Scan for the cell matching the given text and deliver its [x, y] coordinate at center. 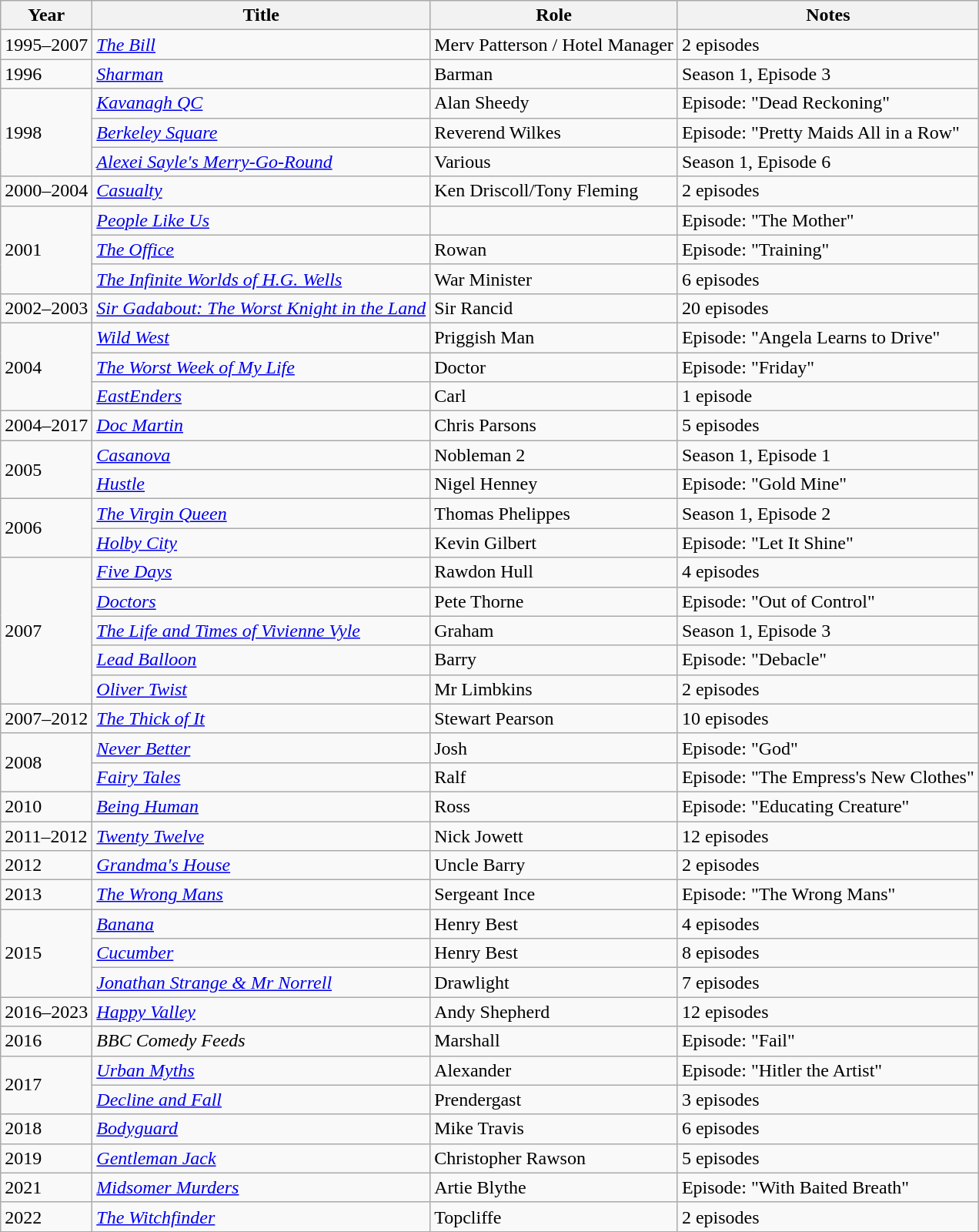
Barry [554, 660]
Priggish Man [554, 337]
Lead Balloon [262, 660]
Year [46, 15]
Episode: "The Empress's New Clothes" [828, 777]
Role [554, 15]
Episode: "With Baited Breath" [828, 1187]
2007 [46, 631]
Doctors [262, 601]
Prendergast [554, 1100]
Kevin Gilbert [554, 543]
Chris Parsons [554, 426]
The Witchfinder [262, 1217]
Episode: "Gold Mine" [828, 484]
3 episodes [828, 1100]
Episode: "Angela Learns to Drive" [828, 337]
Urban Myths [262, 1070]
Merv Patterson / Hotel Manager [554, 45]
Episode: "Out of Control" [828, 601]
Berkeley Square [262, 132]
Episode: "The Mother" [828, 220]
Sharman [262, 74]
2010 [46, 806]
10 episodes [828, 718]
Artie Blythe [554, 1187]
Never Better [262, 748]
Season 1, Episode 6 [828, 162]
Kavanagh QC [262, 103]
Being Human [262, 806]
Doctor [554, 367]
Casualty [262, 191]
Nick Jowett [554, 835]
Decline and Fall [262, 1100]
Drawlight [554, 983]
Mr Limbkins [554, 689]
Episode: "Training" [828, 249]
2022 [46, 1217]
The Virgin Queen [262, 514]
2005 [46, 470]
Mike Travis [554, 1129]
Episode: "The Wrong Mans" [828, 895]
7 episodes [828, 983]
Reverend Wilkes [554, 132]
The Bill [262, 45]
Wild West [262, 337]
1996 [46, 74]
Sir Rancid [554, 308]
Alexander [554, 1070]
Carl [554, 397]
2008 [46, 762]
Episode: "Let It Shine" [828, 543]
Banana [262, 924]
Episode: "Debacle" [828, 660]
Nigel Henney [554, 484]
The Office [262, 249]
The Thick of It [262, 718]
Holby City [262, 543]
2004 [46, 367]
Twenty Twelve [262, 835]
Season 1, Episode 1 [828, 455]
People Like Us [262, 220]
Ralf [554, 777]
War Minister [554, 279]
The Wrong Mans [262, 895]
Episode: "Fail" [828, 1041]
Midsomer Murders [262, 1187]
Gentleman Jack [262, 1158]
Various [554, 162]
Grandma's House [262, 865]
Jonathan Strange & Mr Norrell [262, 983]
2016 [46, 1041]
2001 [46, 249]
Oliver Twist [262, 689]
Christopher Rawson [554, 1158]
Sir Gadabout: The Worst Knight in the Land [262, 308]
Title [262, 15]
Episode: "Pretty Maids All in a Row" [828, 132]
1998 [46, 132]
Episode: "God" [828, 748]
Ross [554, 806]
Stewart Pearson [554, 718]
Casanova [262, 455]
Thomas Phelippes [554, 514]
Alexei Sayle's Merry-Go-Round [262, 162]
Alan Sheedy [554, 103]
2007–2012 [46, 718]
Notes [828, 15]
2016–2023 [46, 1012]
BBC Comedy Feeds [262, 1041]
Bodyguard [262, 1129]
2021 [46, 1187]
Nobleman 2 [554, 455]
2017 [46, 1085]
Sergeant Ince [554, 895]
Barman [554, 74]
1 episode [828, 397]
Rawdon Hull [554, 572]
The Infinite Worlds of H.G. Wells [262, 279]
Fairy Tales [262, 777]
2011–2012 [46, 835]
Happy Valley [262, 1012]
8 episodes [828, 953]
1995–2007 [46, 45]
2002–2003 [46, 308]
Josh [554, 748]
20 episodes [828, 308]
2013 [46, 895]
Topcliffe [554, 1217]
Five Days [262, 572]
2000–2004 [46, 191]
Season 1, Episode 2 [828, 514]
EastEnders [262, 397]
2015 [46, 953]
Pete Thorne [554, 601]
2004–2017 [46, 426]
Uncle Barry [554, 865]
Doc Martin [262, 426]
The Worst Week of My Life [262, 367]
Episode: "Hitler the Artist" [828, 1070]
Episode: "Dead Reckoning" [828, 103]
Episode: "Educating Creature" [828, 806]
Andy Shepherd [554, 1012]
Episode: "Friday" [828, 367]
The Life and Times of Vivienne Vyle [262, 631]
Ken Driscoll/Tony Fleming [554, 191]
Hustle [262, 484]
Rowan [554, 249]
Marshall [554, 1041]
2018 [46, 1129]
Graham [554, 631]
Cucumber [262, 953]
2006 [46, 528]
2012 [46, 865]
2019 [46, 1158]
